Find where the given text appears and provide that cell's center as (X, Y) coordinate. 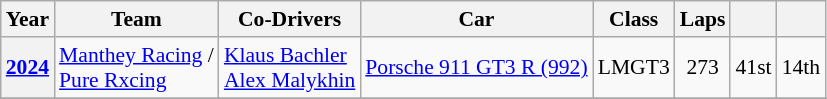
Car (476, 19)
LMGT3 (634, 68)
41st (753, 68)
Year (28, 19)
14th (802, 68)
Porsche 911 GT3 R (992) (476, 68)
Team (136, 19)
Co-Drivers (290, 19)
Class (634, 19)
273 (703, 68)
2024 (28, 68)
Klaus Bachler Alex Malykhin (290, 68)
Laps (703, 19)
Manthey Racing / Pure Rxcing (136, 68)
